Capture the cell that displays the provided text and extract its [X, Y] central coordinate. 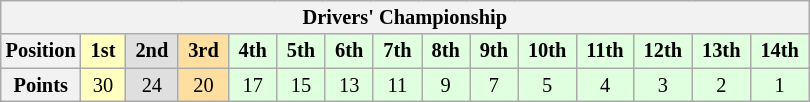
17 [253, 85]
9th [494, 51]
4th [253, 51]
15 [301, 85]
4 [604, 85]
8th [446, 51]
20 [203, 85]
Drivers' Championship [405, 17]
2nd [152, 51]
11 [397, 85]
1st [104, 51]
13 [349, 85]
30 [104, 85]
Position [41, 51]
9 [446, 85]
6th [349, 51]
12th [663, 51]
Points [41, 85]
5 [547, 85]
2 [721, 85]
5th [301, 51]
1 [779, 85]
24 [152, 85]
3rd [203, 51]
14th [779, 51]
13th [721, 51]
7 [494, 85]
3 [663, 85]
7th [397, 51]
11th [604, 51]
10th [547, 51]
